Extract the [X, Y] coordinate from the center of the cell holding the provided text.  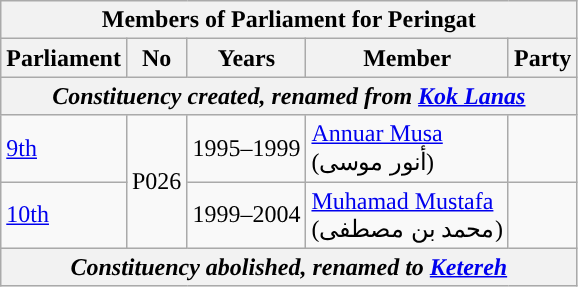
Members of Parliament for Peringat [289, 20]
Years [246, 58]
Constituency created, renamed from Kok Lanas [289, 96]
No [156, 58]
Muhamad Mustafa (محمد بن مصطفى) [408, 216]
Constituency abolished, renamed to Ketereh [289, 267]
10th [64, 216]
1999–2004 [246, 216]
1995–1999 [246, 148]
Parliament [64, 58]
P026 [156, 182]
Annuar Musa (أنور موسى) [408, 148]
Party [542, 58]
9th [64, 148]
Member [408, 58]
